Search for the cell housing the specified text and yield its [x, y] center coordinate. 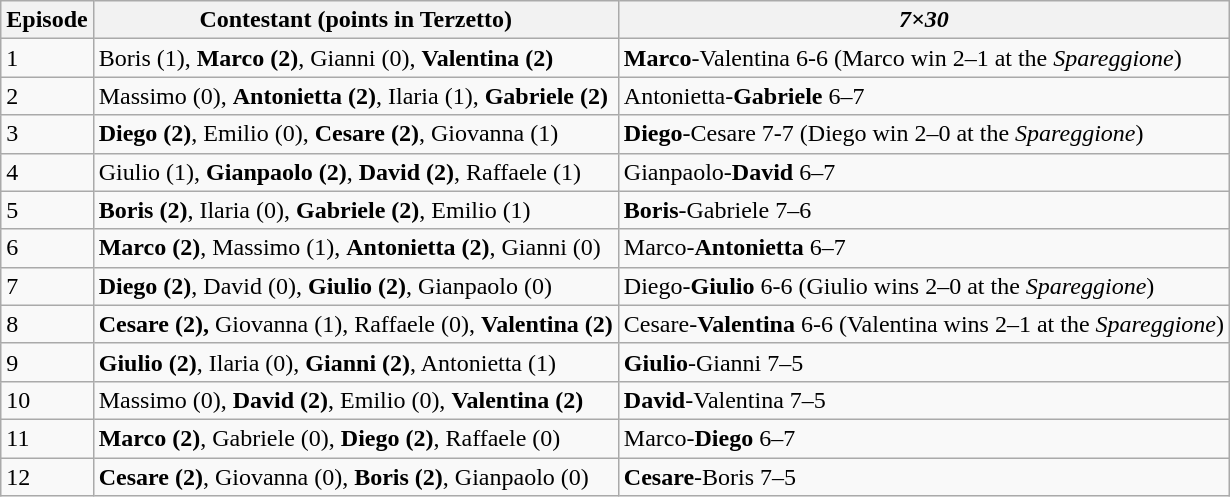
12 [47, 477]
Diego-Cesare 7-7 (Diego win 2–0 at the Spareggione) [924, 134]
Giulio-Gianni 7–5 [924, 362]
Massimo (0), Antonietta (2), Ilaria (1), Gabriele (2) [356, 96]
1 [47, 58]
5 [47, 210]
8 [47, 324]
9 [47, 362]
Marco-Diego 6–7 [924, 438]
Cesare-Valentina 6-6 (Valentina wins 2–1 at the Spareggione) [924, 324]
Diego-Giulio 6-6 (Giulio wins 2–0 at the Spareggione) [924, 286]
Giulio (1), Gianpaolo (2), David (2), Raffaele (1) [356, 172]
Cesare (2), Giovanna (1), Raffaele (0), Valentina (2) [356, 324]
Marco-Valentina 6-6 (Marco win 2–1 at the Spareggione) [924, 58]
10 [47, 400]
7 [47, 286]
6 [47, 248]
Boris-Gabriele 7–6 [924, 210]
Cesare (2), Giovanna (0), Boris (2), Gianpaolo (0) [356, 477]
3 [47, 134]
Antonietta-Gabriele 6–7 [924, 96]
Marco-Antonietta 6–7 [924, 248]
Marco (2), Gabriele (0), Diego (2), Raffaele (0) [356, 438]
11 [47, 438]
Cesare-Boris 7–5 [924, 477]
7×30 [924, 20]
Gianpaolo-David 6–7 [924, 172]
David-Valentina 7–5 [924, 400]
2 [47, 96]
Massimo (0), David (2), Emilio (0), Valentina (2) [356, 400]
Boris (1), Marco (2), Gianni (0), Valentina (2) [356, 58]
4 [47, 172]
Episode [47, 20]
Diego (2), Emilio (0), Cesare (2), Giovanna (1) [356, 134]
Contestant (points in Terzetto) [356, 20]
Giulio (2), Ilaria (0), Gianni (2), Antonietta (1) [356, 362]
Marco (2), Massimo (1), Antonietta (2), Gianni (0) [356, 248]
Diego (2), David (0), Giulio (2), Gianpaolo (0) [356, 286]
Boris (2), Ilaria (0), Gabriele (2), Emilio (1) [356, 210]
